Return the [x, y] coordinate for the center point of the cell that contains the specified text.  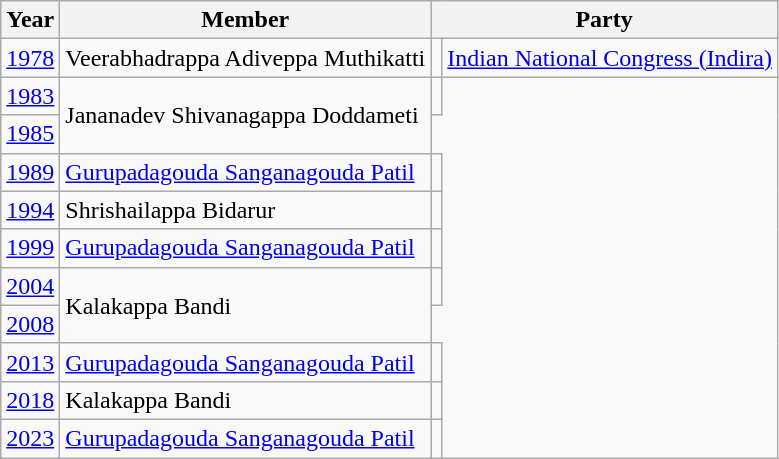
1978 [30, 58]
Indian National Congress (Indira) [610, 58]
1983 [30, 96]
1994 [30, 210]
Member [246, 20]
1985 [30, 134]
2018 [30, 400]
Party [604, 20]
2008 [30, 324]
2023 [30, 438]
Shrishailappa Bidarur [246, 210]
Year [30, 20]
1989 [30, 172]
2013 [30, 362]
1999 [30, 248]
2004 [30, 286]
Jananadev Shivanagappa Doddameti [246, 115]
Veerabhadrappa Adiveppa Muthikatti [246, 58]
